Return (x, y) of the center of cell containing provided text 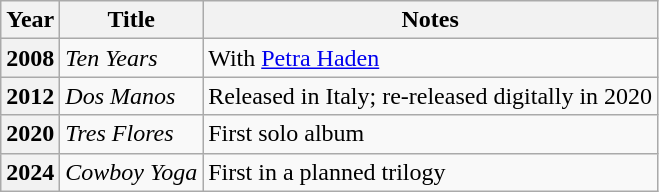
Cowboy Yoga (132, 172)
2024 (30, 172)
Year (30, 20)
Tres Flores (132, 134)
2020 (30, 134)
Dos Manos (132, 96)
First in a planned trilogy (430, 172)
2008 (30, 58)
Ten Years (132, 58)
First solo album (430, 134)
2012 (30, 96)
Released in Italy; re-released digitally in 2020 (430, 96)
Title (132, 20)
Notes (430, 20)
With Petra Haden (430, 58)
